Pinpoint the cell where the given text exists, returning its (x, y) midpoint coordinate. 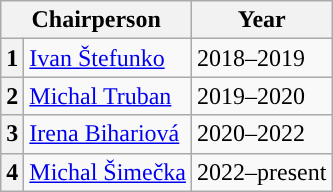
Chairperson (96, 20)
1 (12, 58)
Michal Šimečka (108, 172)
4 (12, 172)
Year (262, 20)
Ivan Štefunko (108, 58)
2020–2022 (262, 134)
2 (12, 96)
2022–present (262, 172)
Michal Truban (108, 96)
2018–2019 (262, 58)
2019–2020 (262, 96)
3 (12, 134)
Irena Bihariová (108, 134)
